Capture the cell that displays the provided text and extract its [x, y] central coordinate. 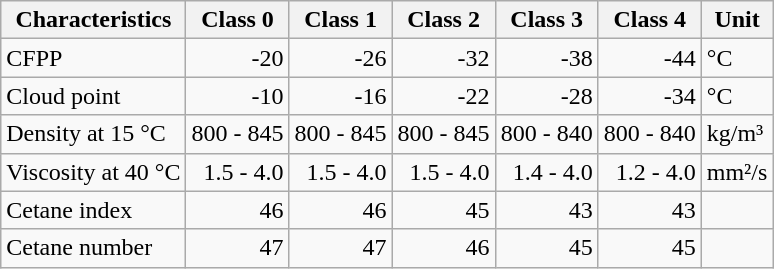
Cloud point [94, 96]
Unit [737, 20]
Class 2 [444, 20]
-32 [444, 58]
-16 [340, 96]
-44 [650, 58]
Class 1 [340, 20]
Cetane number [94, 248]
-38 [546, 58]
-26 [340, 58]
CFPP [94, 58]
Characteristics [94, 20]
-28 [546, 96]
-22 [444, 96]
1.4 - 4.0 [546, 172]
Class 0 [238, 20]
Density at 15 °C [94, 134]
-34 [650, 96]
Class 3 [546, 20]
1.2 - 4.0 [650, 172]
-20 [238, 58]
Cetane index [94, 210]
mm²/s [737, 172]
-10 [238, 96]
kg/m³ [737, 134]
Class 4 [650, 20]
Viscosity at 40 °C [94, 172]
